Pinpoint the cell where the given text exists, returning its [X, Y] midpoint coordinate. 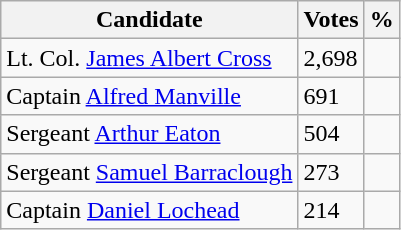
214 [331, 210]
Votes [331, 20]
2,698 [331, 58]
Sergeant Arthur Eaton [150, 134]
Sergeant Samuel Barraclough [150, 172]
% [382, 20]
504 [331, 134]
273 [331, 172]
691 [331, 96]
Captain Alfred Manville [150, 96]
Captain Daniel Lochead [150, 210]
Candidate [150, 20]
Lt. Col. James Albert Cross [150, 58]
